From the cell containing the given text, extract its center point as (X, Y) coordinate. 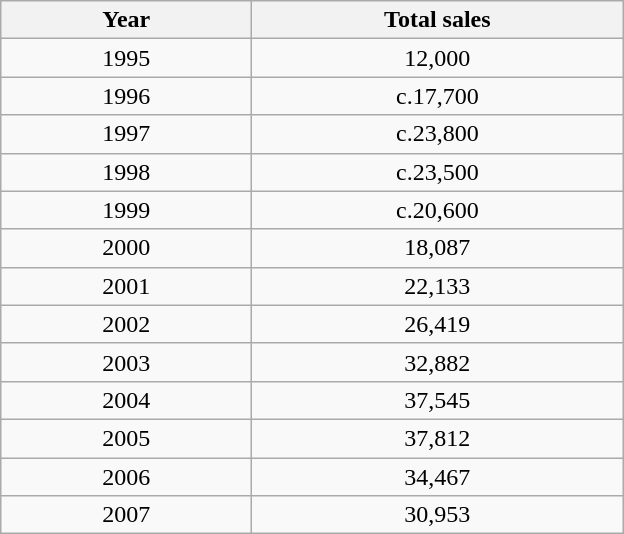
30,953 (438, 515)
12,000 (438, 58)
32,882 (438, 362)
c.23,800 (438, 134)
Year (126, 20)
c.23,500 (438, 172)
26,419 (438, 324)
2005 (126, 438)
37,545 (438, 400)
Total sales (438, 20)
2007 (126, 515)
34,467 (438, 477)
2000 (126, 248)
2003 (126, 362)
1996 (126, 96)
37,812 (438, 438)
2004 (126, 400)
2006 (126, 477)
1995 (126, 58)
2001 (126, 286)
c.20,600 (438, 210)
1997 (126, 134)
18,087 (438, 248)
22,133 (438, 286)
1998 (126, 172)
c.17,700 (438, 96)
1999 (126, 210)
2002 (126, 324)
